Search for the cell housing the specified text and yield its (X, Y) center coordinate. 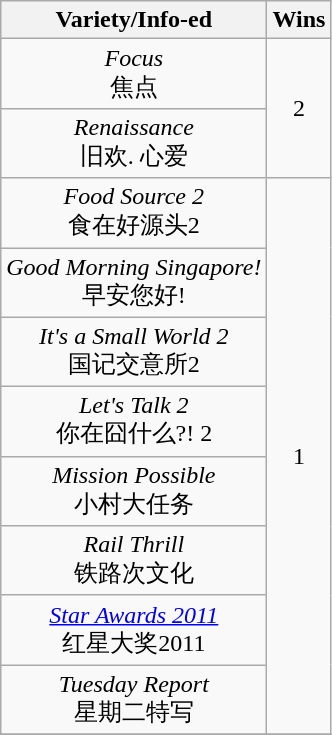
It's a Small World 2国记交意所2 (134, 352)
Let's Talk 2你在囧什么?! 2 (134, 422)
Variety/Info-ed (134, 20)
Renaissance旧欢. 心爱 (134, 143)
Wins (299, 20)
Good Morning Singapore!早安您好! (134, 283)
1 (299, 456)
Mission Possible小村大任务 (134, 491)
Star Awards 2011红星大奖2011 (134, 630)
2 (299, 108)
Food Source 2食在好源头2 (134, 213)
Rail Thrill铁路次文化 (134, 561)
Tuesday Report星期二特写 (134, 700)
Focus焦点 (134, 74)
